Pinpoint the cell where the given text exists, returning its (x, y) midpoint coordinate. 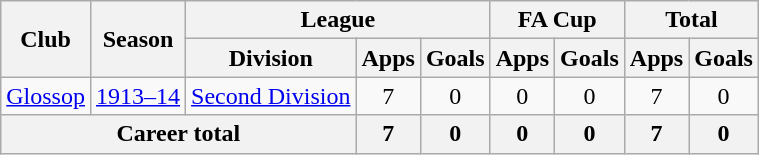
Career total (178, 134)
FA Cup (557, 20)
League (338, 20)
Glossop (46, 96)
Total (691, 20)
Club (46, 39)
Season (138, 39)
1913–14 (138, 96)
Second Division (271, 96)
Division (271, 58)
